From the cell containing the given text, extract its center point as [X, Y] coordinate. 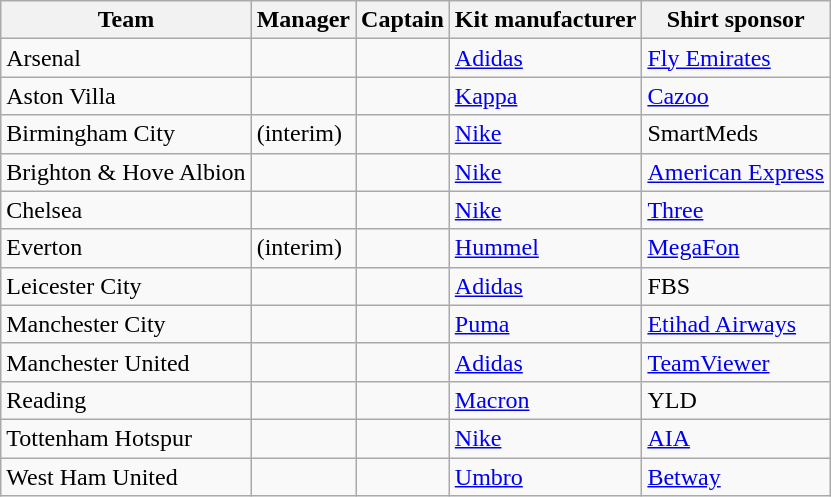
TeamViewer [736, 362]
Kit manufacturer [546, 20]
Hummel [546, 248]
Birmingham City [126, 134]
Chelsea [126, 210]
Tottenham Hotspur [126, 438]
Three [736, 210]
Etihad Airways [736, 324]
Umbro [546, 477]
AIA [736, 438]
Manager [303, 20]
American Express [736, 172]
SmartMeds [736, 134]
Fly Emirates [736, 58]
Manchester City [126, 324]
Betway [736, 477]
Cazoo [736, 96]
FBS [736, 286]
Brighton & Hove Albion [126, 172]
Captain [403, 20]
YLD [736, 400]
Leicester City [126, 286]
Team [126, 20]
Everton [126, 248]
MegaFon [736, 248]
Puma [546, 324]
West Ham United [126, 477]
Aston Villa [126, 96]
Shirt sponsor [736, 20]
Arsenal [126, 58]
Reading [126, 400]
Kappa [546, 96]
Manchester United [126, 362]
Macron [546, 400]
